Output the (X, Y) coordinate of the center of the cell containing the given text.  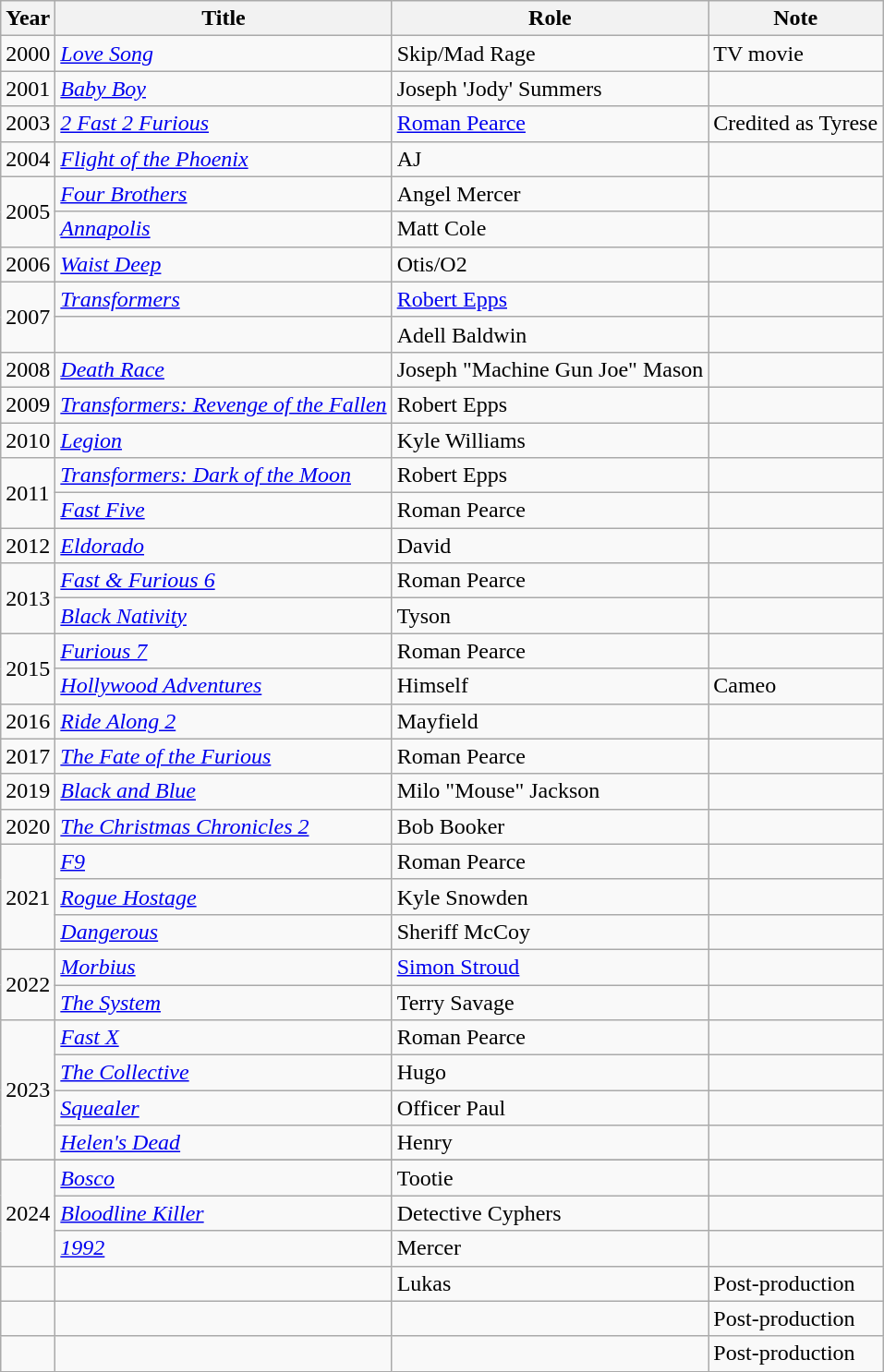
Skip/Mad Rage (551, 54)
2016 (28, 721)
Furious 7 (224, 651)
Role (551, 18)
Baby Boy (224, 89)
2008 (28, 369)
Dangerous (224, 932)
Adell Baldwin (551, 334)
Otis/O2 (551, 264)
David (551, 546)
Officer Paul (551, 1108)
Ride Along 2 (224, 721)
2007 (28, 317)
Mercer (551, 1248)
2023 (28, 1090)
Bob Booker (551, 826)
TV movie (796, 54)
F9 (224, 861)
Hollywood Adventures (224, 686)
2004 (28, 159)
1992 (224, 1248)
2012 (28, 546)
2021 (28, 897)
Tootie (551, 1178)
Death Race (224, 369)
Eldorado (224, 546)
Annapolis (224, 229)
Bosco (224, 1178)
2013 (28, 598)
The Collective (224, 1073)
Transformers: Revenge of the Fallen (224, 404)
Joseph "Machine Gun Joe" Mason (551, 369)
Terry Savage (551, 1002)
Simon Stroud (551, 967)
Henry (551, 1143)
2024 (28, 1213)
Helen's Dead (224, 1143)
Black Nativity (224, 616)
AJ (551, 159)
Transformers (224, 299)
2015 (28, 668)
Legion (224, 440)
Title (224, 18)
2001 (28, 89)
Detective Cyphers (551, 1213)
Sheriff McCoy (551, 932)
Joseph 'Jody' Summers (551, 89)
Note (796, 18)
Bloodline Killer (224, 1213)
Hugo (551, 1073)
2019 (28, 791)
Black and Blue (224, 791)
Cameo (796, 686)
2010 (28, 440)
Transformers: Dark of the Moon (224, 475)
Rogue Hostage (224, 897)
Love Song (224, 54)
Angel Mercer (551, 194)
2 Fast 2 Furious (224, 124)
Milo "Mouse" Jackson (551, 791)
Year (28, 18)
Fast X (224, 1038)
Four Brothers (224, 194)
Kyle Snowden (551, 897)
2022 (28, 984)
2005 (28, 211)
Tyson (551, 616)
Lukas (551, 1283)
The System (224, 1002)
2020 (28, 826)
Morbius (224, 967)
Fast & Furious 6 (224, 581)
2011 (28, 493)
Waist Deep (224, 264)
2000 (28, 54)
2003 (28, 124)
2017 (28, 756)
Squealer (224, 1108)
2009 (28, 404)
Credited as Tyrese (796, 124)
2006 (28, 264)
Matt Cole (551, 229)
Flight of the Phoenix (224, 159)
Himself (551, 686)
The Christmas Chronicles 2 (224, 826)
Mayfield (551, 721)
Fast Five (224, 511)
The Fate of the Furious (224, 756)
Kyle Williams (551, 440)
